Pinpoint the cell where the given text exists, returning its (x, y) midpoint coordinate. 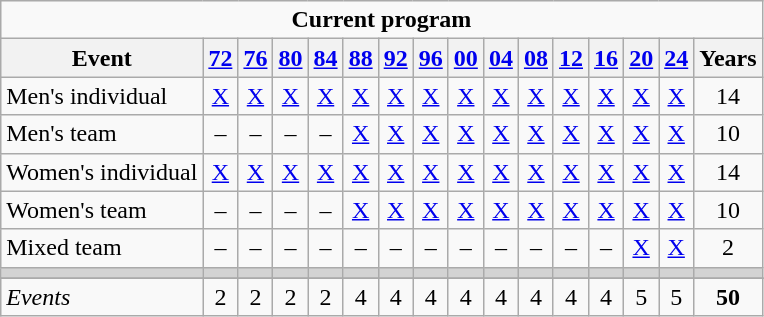
08 (536, 58)
24 (676, 58)
00 (466, 58)
16 (606, 58)
Events (102, 297)
72 (220, 58)
50 (728, 297)
04 (500, 58)
92 (396, 58)
Current program (382, 20)
76 (256, 58)
96 (430, 58)
12 (570, 58)
20 (642, 58)
Women's individual (102, 172)
84 (326, 58)
Men's individual (102, 96)
Women's team (102, 210)
Years (728, 58)
80 (290, 58)
Mixed team (102, 248)
Event (102, 58)
Men's team (102, 134)
88 (360, 58)
